Pinpoint the cell where the given text exists, returning its (x, y) midpoint coordinate. 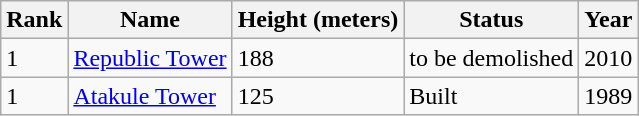
188 (318, 58)
1989 (608, 96)
125 (318, 96)
Rank (34, 20)
Name (150, 20)
Atakule Tower (150, 96)
to be demolished (492, 58)
Height (meters) (318, 20)
Year (608, 20)
2010 (608, 58)
Status (492, 20)
Built (492, 96)
Republic Tower (150, 58)
